Search for the cell housing the specified text and yield its [x, y] center coordinate. 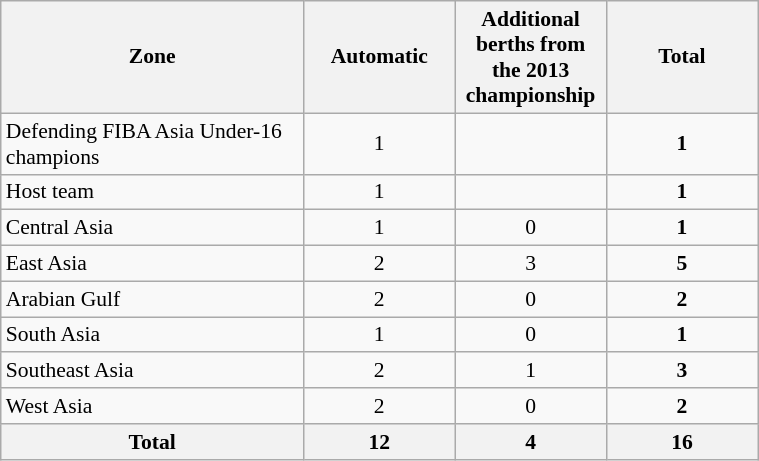
Zone [152, 57]
12 [380, 442]
Host team [152, 192]
Arabian Gulf [152, 299]
Additional berths from the 2013 championship [530, 57]
16 [682, 442]
5 [682, 264]
West Asia [152, 406]
East Asia [152, 264]
4 [530, 442]
Central Asia [152, 228]
South Asia [152, 335]
Defending FIBA Asia Under-16 champions [152, 144]
Southeast Asia [152, 371]
Automatic [380, 57]
